Locate the cell with the specified text and output its [x, y] center coordinate. 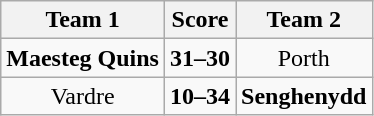
Porth [304, 58]
Team 1 [83, 20]
Senghenydd [304, 96]
31–30 [200, 58]
Vardre [83, 96]
10–34 [200, 96]
Team 2 [304, 20]
Score [200, 20]
Maesteg Quins [83, 58]
